Determine the [x, y] coordinate at the center of the cell enclosing the given text.  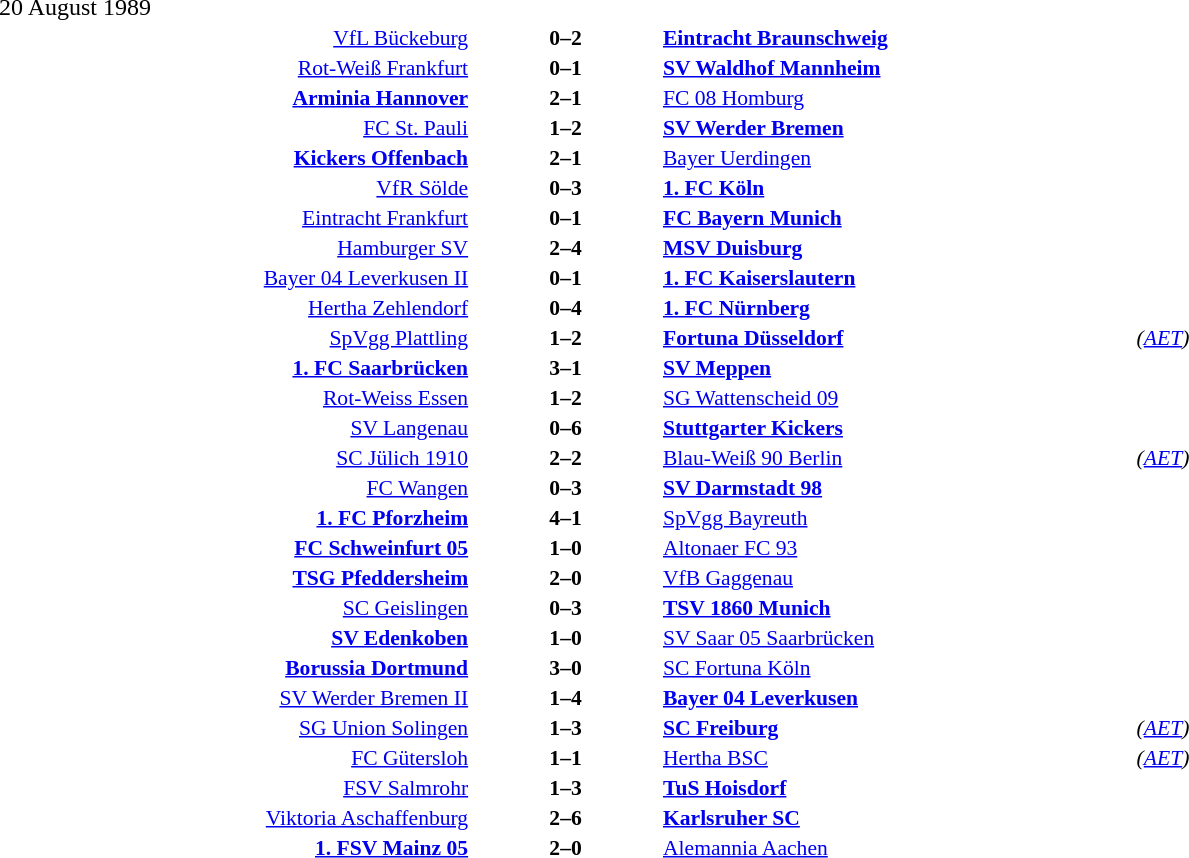
0–6 [566, 428]
2–4 [566, 248]
3–0 [566, 668]
SV Werder Bremen [897, 128]
FC Bayern Munich [897, 218]
VfB Gaggenau [897, 578]
1. FC Nürnberg [897, 308]
Hertha BSC [897, 758]
SG Wattenscheid 09 [897, 398]
SC Freiburg [897, 728]
SC Fortuna Köln [897, 668]
3–1 [566, 368]
SV Saar 05 Saarbrücken [897, 638]
Karlsruher SC [897, 818]
0–2 [566, 38]
1. FC Kaiserslautern [897, 278]
2–2 [566, 458]
SV Waldhof Mannheim [897, 68]
Eintracht Braunschweig [897, 38]
Blau-Weiß 90 Berlin [897, 458]
Bayer Uerdingen [897, 158]
SpVgg Bayreuth [897, 518]
Altonaer FC 93 [897, 548]
1. FC Köln [897, 188]
1–4 [566, 698]
Bayer 04 Leverkusen [897, 698]
2–6 [566, 818]
Stuttgarter Kickers [897, 428]
MSV Duisburg [897, 248]
TuS Hoisdorf [897, 788]
FC 08 Homburg [897, 98]
Fortuna Düsseldorf [897, 338]
1–1 [566, 758]
0–4 [566, 308]
SV Meppen [897, 368]
SV Darmstadt 98 [897, 488]
2–0 [566, 578]
4–1 [566, 518]
TSV 1860 Munich [897, 608]
